Scan for the cell matching the given text and deliver its (x, y) coordinate at center. 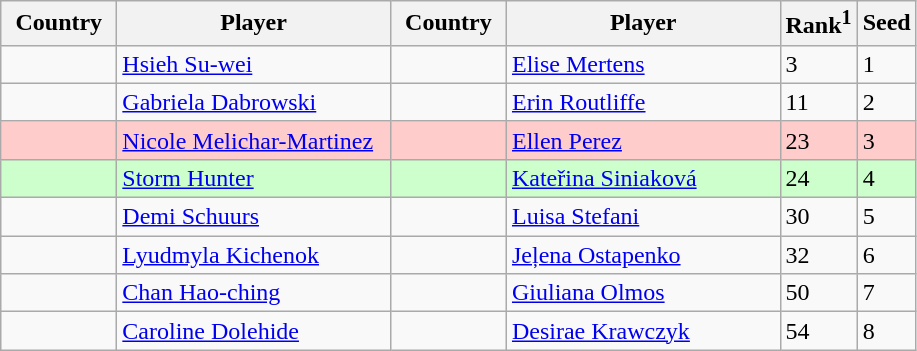
Caroline Dolehide (254, 331)
54 (818, 331)
Hsieh Su-wei (254, 64)
7 (886, 293)
23 (818, 140)
30 (818, 217)
5 (886, 217)
Ellen Perez (643, 140)
Lyudmyla Kichenok (254, 255)
Giuliana Olmos (643, 293)
Desirae Krawczyk (643, 331)
32 (818, 255)
11 (818, 102)
Gabriela Dabrowski (254, 102)
Erin Routliffe (643, 102)
1 (886, 64)
Kateřina Siniaková (643, 178)
Demi Schuurs (254, 217)
4 (886, 178)
Luisa Stefani (643, 217)
Rank1 (818, 24)
8 (886, 331)
Chan Hao-ching (254, 293)
50 (818, 293)
6 (886, 255)
2 (886, 102)
Storm Hunter (254, 178)
Jeļena Ostapenko (643, 255)
Nicole Melichar-Martinez (254, 140)
Elise Mertens (643, 64)
24 (818, 178)
Seed (886, 24)
